Find where the given text appears and provide that cell's center as (x, y) coordinate. 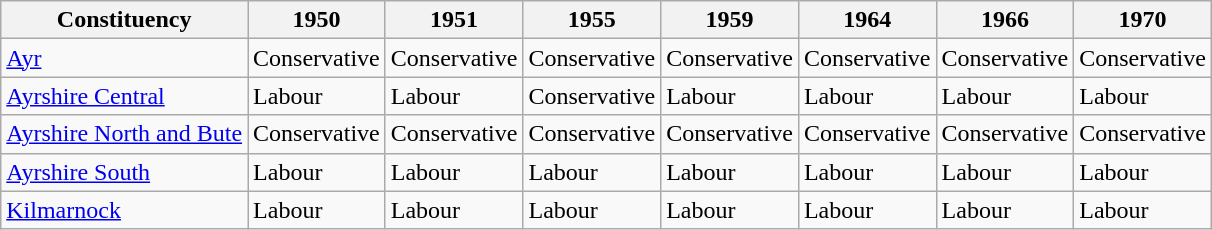
1964 (867, 20)
1955 (592, 20)
Ayrshire North and Bute (124, 134)
1966 (1005, 20)
1951 (454, 20)
1959 (730, 20)
Ayrshire Central (124, 96)
1970 (1143, 20)
Ayrshire South (124, 172)
Ayr (124, 58)
Constituency (124, 20)
Kilmarnock (124, 210)
1950 (317, 20)
